From the cell containing the given text, extract its center point as [X, Y] coordinate. 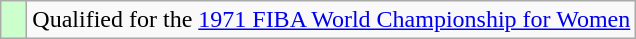
Qualified for the 1971 FIBA World Championship for Women [332, 20]
